Capture the cell that displays the provided text and extract its [X, Y] central coordinate. 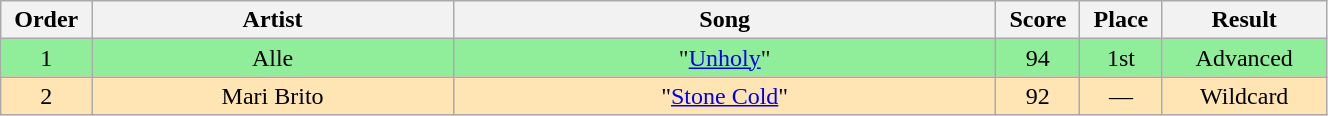
2 [46, 96]
Mari Brito [273, 96]
Wildcard [1244, 96]
— [1121, 96]
92 [1038, 96]
1 [46, 58]
Result [1244, 20]
Alle [273, 58]
1st [1121, 58]
Score [1038, 20]
"Unholy" [724, 58]
Song [724, 20]
Advanced [1244, 58]
Place [1121, 20]
Artist [273, 20]
"Stone Cold" [724, 96]
94 [1038, 58]
Order [46, 20]
